Search for the cell housing the specified text and yield its [x, y] center coordinate. 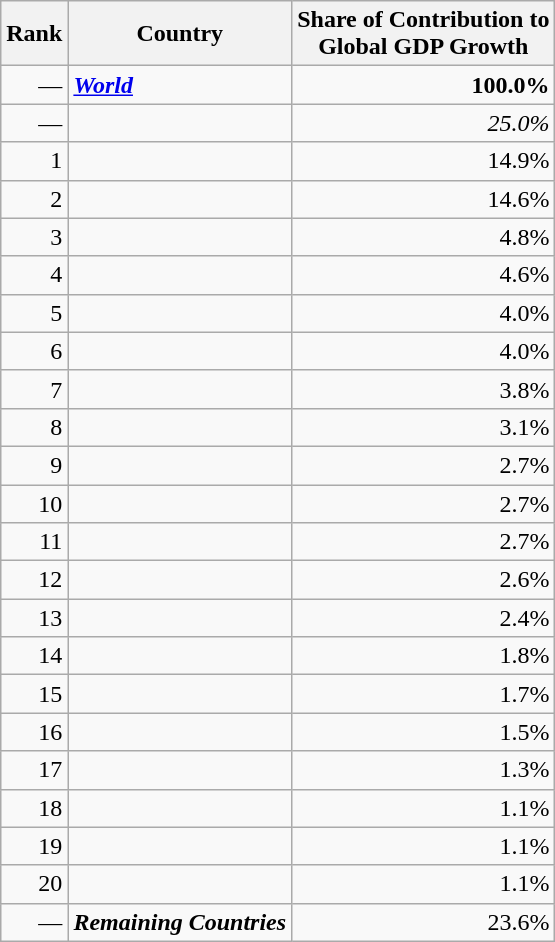
2.4% [424, 618]
23.6% [424, 922]
1.3% [424, 770]
1.7% [424, 694]
13 [34, 618]
1.8% [424, 656]
World [180, 85]
2 [34, 199]
3.1% [424, 427]
16 [34, 732]
5 [34, 313]
Share of Contribution toGlobal GDP Growth [424, 34]
1 [34, 161]
4.6% [424, 275]
14.6% [424, 199]
15 [34, 694]
4 [34, 275]
Rank [34, 34]
4.8% [424, 237]
11 [34, 542]
20 [34, 884]
18 [34, 808]
1.5% [424, 732]
25.0% [424, 123]
14.9% [424, 161]
8 [34, 427]
9 [34, 465]
3 [34, 237]
2.6% [424, 580]
6 [34, 351]
3.8% [424, 389]
100.0% [424, 85]
17 [34, 770]
Country [180, 34]
12 [34, 580]
10 [34, 503]
Remaining Countries [180, 922]
14 [34, 656]
19 [34, 846]
7 [34, 389]
